Output the (x, y) coordinate of the center of the cell containing the given text.  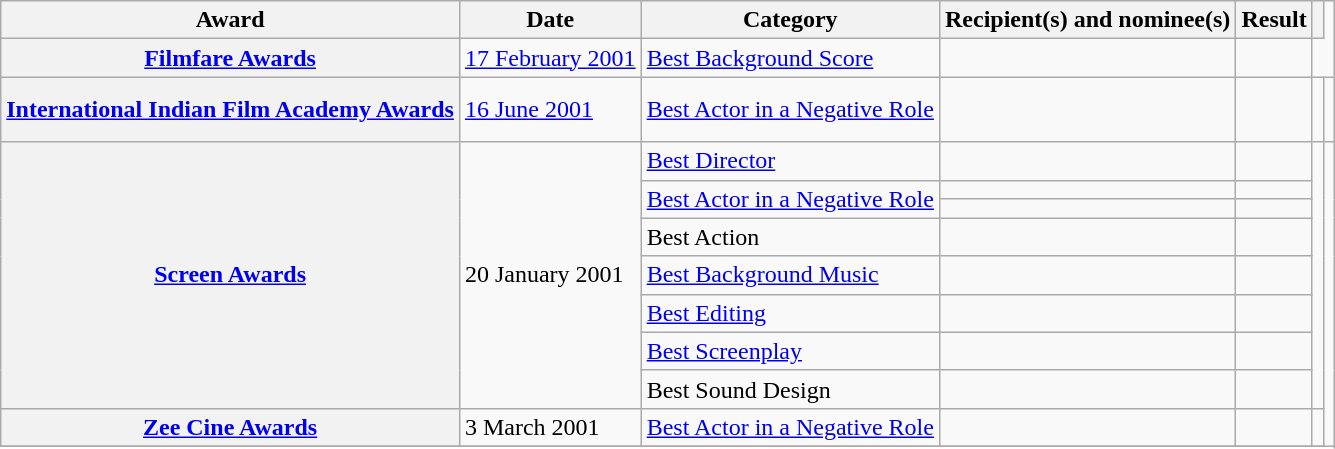
Best Background Score (790, 58)
20 January 2001 (550, 275)
Best Background Music (790, 275)
Filmfare Awards (230, 58)
Recipient(s) and nominee(s) (1087, 20)
Best Sound Design (790, 389)
Screen Awards (230, 275)
Best Action (790, 237)
Result (1274, 20)
16 June 2001 (550, 110)
Best Director (790, 161)
17 February 2001 (550, 58)
Best Editing (790, 313)
Category (790, 20)
Date (550, 20)
International Indian Film Academy Awards (230, 110)
3 March 2001 (550, 427)
Award (230, 20)
Zee Cine Awards (230, 427)
Best Screenplay (790, 351)
